For the text-containing cell, return its midpoint in [X, Y] coordinate format. 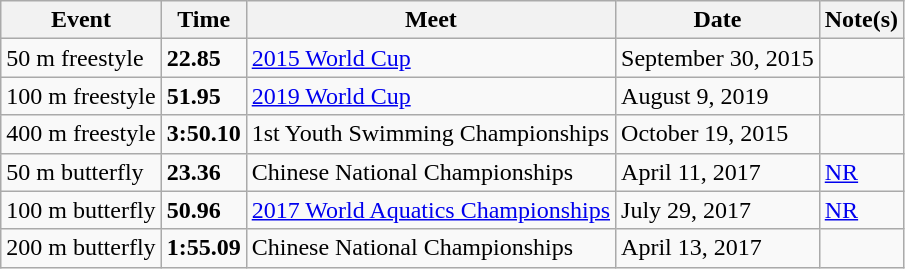
April 11, 2017 [718, 172]
Meet [430, 20]
August 9, 2019 [718, 96]
50 m freestyle [81, 58]
50.96 [204, 210]
July 29, 2017 [718, 210]
2017 World Aquatics Championships [430, 210]
23.36 [204, 172]
2015 World Cup [430, 58]
Date [718, 20]
1st Youth Swimming Championships [430, 134]
2019 World Cup [430, 96]
22.85 [204, 58]
Event [81, 20]
51.95 [204, 96]
200 m butterfly [81, 248]
3:50.10 [204, 134]
100 m freestyle [81, 96]
Note(s) [861, 20]
September 30, 2015 [718, 58]
1:55.09 [204, 248]
400 m freestyle [81, 134]
100 m butterfly [81, 210]
Time [204, 20]
50 m butterfly [81, 172]
October 19, 2015 [718, 134]
April 13, 2017 [718, 248]
